Extract the [x, y] coordinate from the center of the cell holding the provided text.  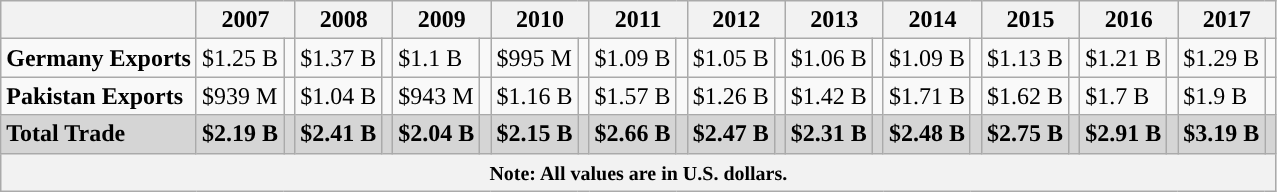
$2.48 B [926, 134]
$1.05 B [730, 58]
Total Trade [99, 134]
$1.13 B [1026, 58]
Germany Exports [99, 58]
Pakistan Exports [99, 96]
$1.7 B [1124, 96]
Note: All values are in U.S. dollars. [638, 172]
$1.71 B [926, 96]
$2.31 B [828, 134]
$1.57 B [632, 96]
2016 [1129, 20]
$1.26 B [730, 96]
$2.47 B [730, 134]
$2.04 B [436, 134]
$995 M [534, 58]
2012 [736, 20]
$1.21 B [1124, 58]
$1.16 B [534, 96]
$1.9 B [1222, 96]
2007 [245, 20]
$1.1 B [436, 58]
$3.19 B [1222, 134]
$2.66 B [632, 134]
$2.19 B [240, 134]
$2.75 B [1026, 134]
$2.41 B [338, 134]
$1.25 B [240, 58]
2008 [344, 20]
2011 [638, 20]
2009 [442, 20]
$1.29 B [1222, 58]
$1.37 B [338, 58]
$1.06 B [828, 58]
$1.62 B [1026, 96]
$1.42 B [828, 96]
2015 [1031, 20]
$2.91 B [1124, 134]
$2.15 B [534, 134]
2014 [932, 20]
$943 M [436, 96]
2010 [540, 20]
$1.04 B [338, 96]
2017 [1227, 20]
$939 M [240, 96]
2013 [834, 20]
